Return the (X, Y) coordinate for the center point of the cell that contains the specified text.  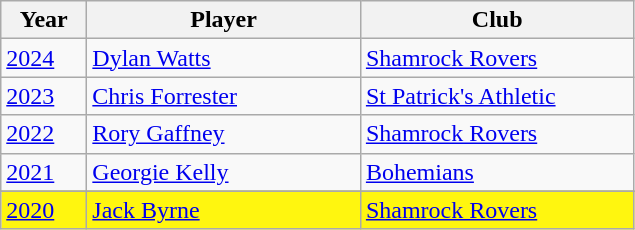
Dylan Watts (224, 58)
Bohemians (497, 172)
Georgie Kelly (224, 172)
St Patrick's Athletic (497, 96)
Player (224, 20)
Chris Forrester (224, 96)
2023 (44, 96)
2021 (44, 172)
Jack Byrne (224, 210)
2024 (44, 58)
Rory Gaffney (224, 134)
2022 (44, 134)
Year (44, 20)
Club (497, 20)
2020 (44, 210)
